Return the (x, y) coordinate for the center point of the cell that contains the specified text.  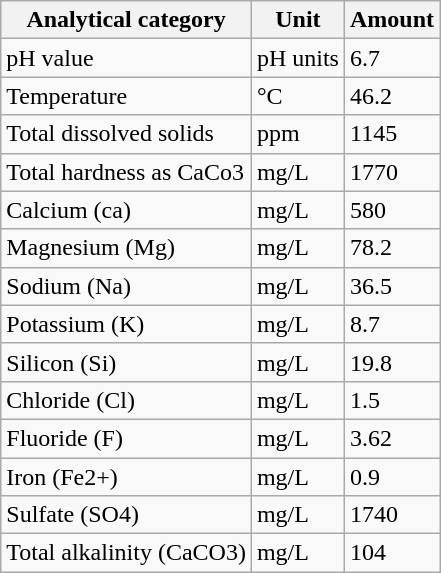
1770 (392, 172)
pH units (298, 58)
Magnesium (Mg) (126, 248)
Potassium (K) (126, 324)
Temperature (126, 96)
Analytical category (126, 20)
pH value (126, 58)
104 (392, 553)
580 (392, 210)
1740 (392, 515)
Chloride (Cl) (126, 400)
6.7 (392, 58)
3.62 (392, 438)
36.5 (392, 286)
Amount (392, 20)
Total hardness as CaCo3 (126, 172)
78.2 (392, 248)
Sulfate (SO4) (126, 515)
Fluoride (F) (126, 438)
8.7 (392, 324)
1145 (392, 134)
Silicon (Si) (126, 362)
1.5 (392, 400)
Unit (298, 20)
0.9 (392, 477)
19.8 (392, 362)
Total dissolved solids (126, 134)
46.2 (392, 96)
ppm (298, 134)
Sodium (Na) (126, 286)
Calcium (ca) (126, 210)
Total alkalinity (CaCO3) (126, 553)
°C (298, 96)
Iron (Fe2+) (126, 477)
